Capture the cell that displays the provided text and extract its [x, y] central coordinate. 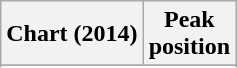
Chart (2014) [72, 34]
Peakposition [189, 34]
